Detect which cell encompasses the target text, then output its (X, Y) center coordinate. 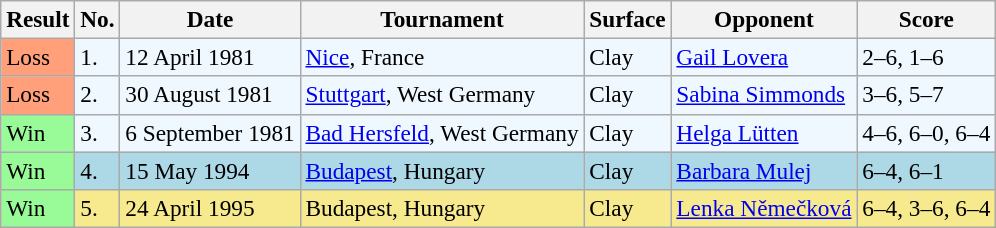
Bad Hersfeld, West Germany (442, 133)
Score (926, 19)
6–4, 3–6, 6–4 (926, 208)
Barbara Mulej (764, 170)
Result (38, 19)
6–4, 6–1 (926, 170)
12 April 1981 (210, 57)
5. (98, 208)
3–6, 5–7 (926, 95)
Lenka Němečková (764, 208)
Sabina Simmonds (764, 95)
Nice, France (442, 57)
2. (98, 95)
Gail Lovera (764, 57)
3. (98, 133)
No. (98, 19)
Stuttgart, West Germany (442, 95)
30 August 1981 (210, 95)
1. (98, 57)
6 September 1981 (210, 133)
24 April 1995 (210, 208)
Tournament (442, 19)
Helga Lütten (764, 133)
Opponent (764, 19)
4–6, 6–0, 6–4 (926, 133)
15 May 1994 (210, 170)
2–6, 1–6 (926, 57)
Surface (628, 19)
4. (98, 170)
Date (210, 19)
